Return (x, y) of the center of cell containing provided text 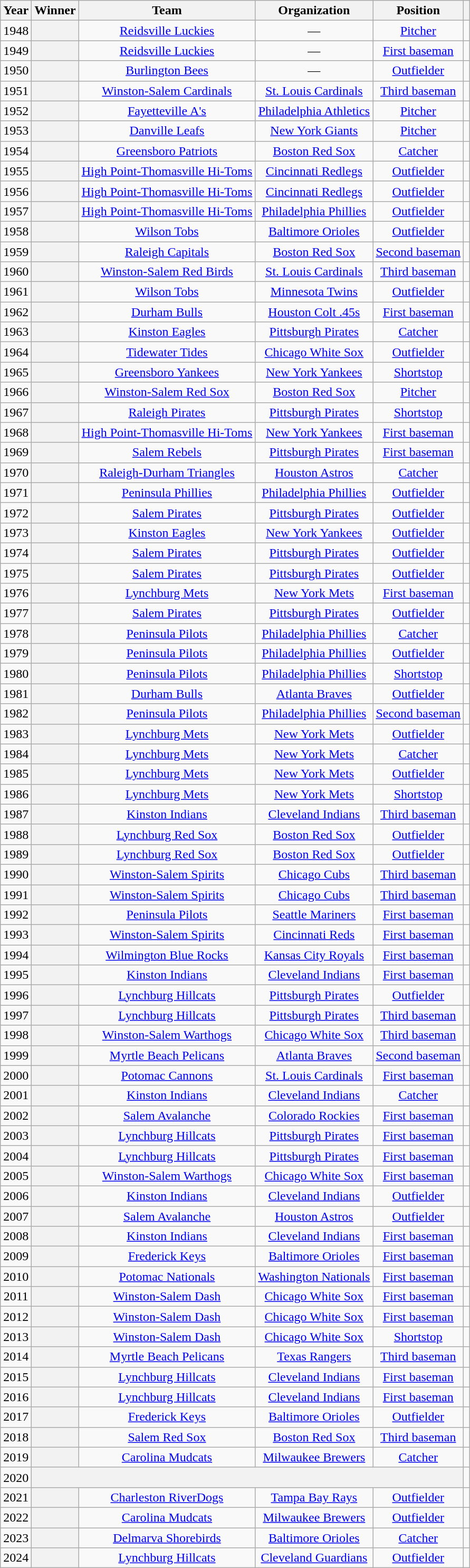
Winner (55, 11)
2016 (16, 1397)
Wilmington Blue Rocks (167, 955)
1969 (16, 452)
2012 (16, 1317)
1985 (16, 774)
1989 (16, 854)
Burlington Bees (167, 71)
2011 (16, 1297)
Cleveland Guardians (314, 1558)
1984 (16, 754)
1982 (16, 714)
2017 (16, 1417)
1956 (16, 191)
New York Giants (314, 131)
1967 (16, 412)
Year (16, 11)
1993 (16, 935)
1981 (16, 694)
Delmarva Shorebirds (167, 1538)
2003 (16, 1136)
Winston-Salem Cardinals (167, 91)
1995 (16, 975)
1994 (16, 955)
2020 (16, 1477)
2004 (16, 1156)
Peninsula Phillies (167, 493)
2013 (16, 1337)
1976 (16, 593)
1980 (16, 674)
2001 (16, 1095)
2008 (16, 1236)
1986 (16, 794)
Danville Leafs (167, 131)
1975 (16, 573)
Salem Red Sox (167, 1437)
1954 (16, 151)
1962 (16, 312)
2018 (16, 1437)
1952 (16, 111)
2024 (16, 1558)
2022 (16, 1517)
1953 (16, 131)
1965 (16, 372)
2000 (16, 1075)
1964 (16, 352)
1957 (16, 211)
Team (167, 11)
Organization (314, 11)
Washington Nationals (314, 1277)
Philadelphia Athletics (314, 111)
Minnesota Twins (314, 292)
2002 (16, 1116)
2019 (16, 1457)
2007 (16, 1216)
Charleston RiverDogs (167, 1497)
Winston-Salem Red Birds (167, 272)
1988 (16, 834)
1959 (16, 252)
1987 (16, 814)
Raleigh Pirates (167, 412)
2015 (16, 1377)
1990 (16, 874)
1950 (16, 71)
1992 (16, 915)
1949 (16, 51)
Cincinnati Reds (314, 935)
1966 (16, 392)
2023 (16, 1538)
1970 (16, 473)
1973 (16, 533)
Seattle Mariners (314, 915)
2005 (16, 1176)
Position (418, 11)
1958 (16, 231)
1955 (16, 171)
2010 (16, 1277)
Fayetteville A's (167, 111)
1963 (16, 332)
1997 (16, 1015)
2014 (16, 1357)
Raleigh-Durham Triangles (167, 473)
Greensboro Yankees (167, 372)
2021 (16, 1497)
1978 (16, 634)
1951 (16, 91)
1977 (16, 613)
Salem Rebels (167, 452)
1968 (16, 432)
Raleigh Capitals (167, 252)
Tampa Bay Rays (314, 1497)
1979 (16, 654)
2006 (16, 1196)
Texas Rangers (314, 1357)
1996 (16, 995)
Colorado Rockies (314, 1116)
1999 (16, 1055)
1960 (16, 272)
Kansas City Royals (314, 955)
Tidewater Tides (167, 352)
1974 (16, 553)
Houston Colt .45s (314, 312)
Potomac Nationals (167, 1277)
1971 (16, 493)
Winston-Salem Red Sox (167, 392)
1983 (16, 734)
Greensboro Patriots (167, 151)
1972 (16, 513)
1948 (16, 31)
1991 (16, 895)
1998 (16, 1035)
2009 (16, 1257)
Potomac Cannons (167, 1075)
1961 (16, 292)
